Provide the (X, Y) coordinate of the cell's center where the given text is located.  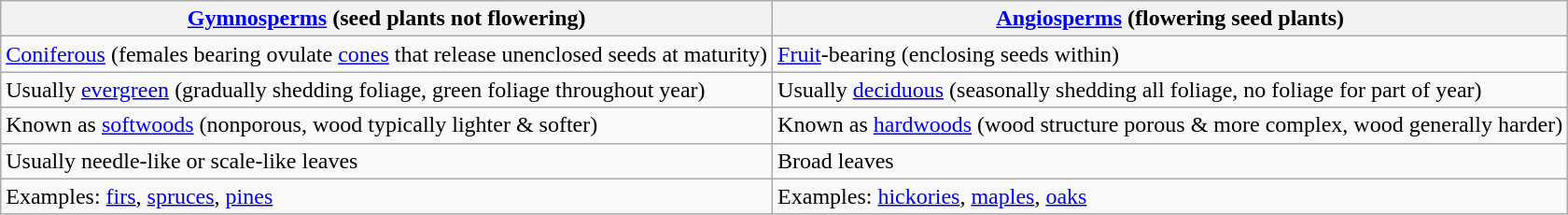
Known as hardwoods (wood structure porous & more complex, wood generally harder) (1170, 125)
Usually needle-like or scale-like leaves (386, 161)
Usually evergreen (gradually shedding foliage, green foliage throughout year) (386, 90)
Gymnosperms (seed plants not flowering) (386, 19)
Angiosperms (flowering seed plants) (1170, 19)
Examples: hickories, maples, oaks (1170, 196)
Examples: firs, spruces, pines (386, 196)
Known as softwoods (nonporous, wood typically lighter & softer) (386, 125)
Broad leaves (1170, 161)
Fruit-bearing (enclosing seeds within) (1170, 54)
Usually deciduous (seasonally shedding all foliage, no foliage for part of year) (1170, 90)
Coniferous (females bearing ovulate cones that release unenclosed seeds at maturity) (386, 54)
